Locate the cell with the specified text and output its [x, y] center coordinate. 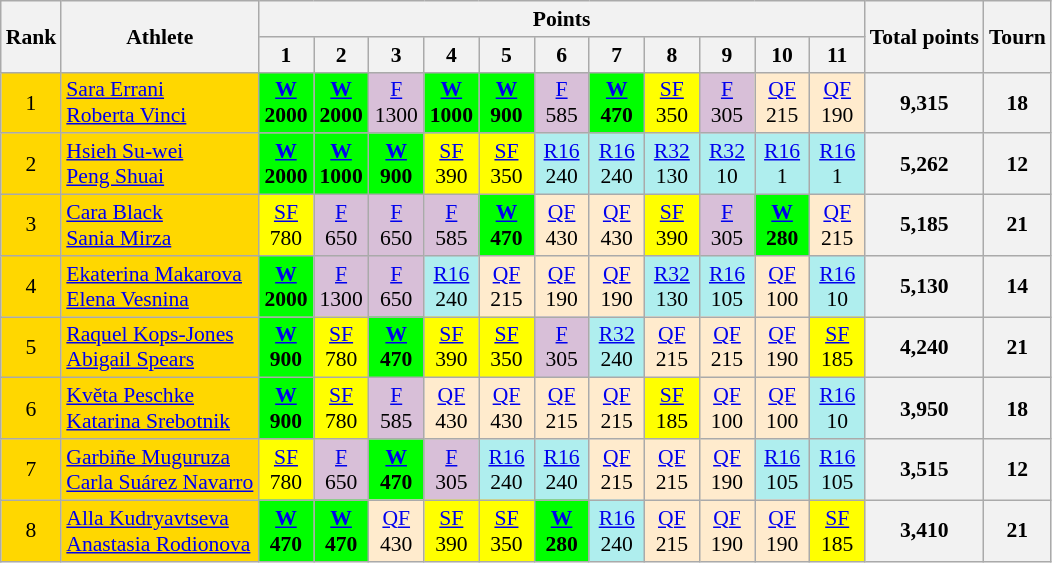
Sara Errani Roberta Vinci [160, 102]
Alla Kudryavtseva Anastasia Rodionova [160, 530]
3,515 [924, 470]
Květa Peschke Katarina Srebotnik [160, 408]
Garbiñe Muguruza Carla Suárez Navarro [160, 470]
R3210 [726, 164]
14 [1018, 286]
Points [561, 19]
Ekaterina Makarova Elena Vesnina [160, 286]
Cara Black Sania Mirza [160, 226]
5,130 [924, 286]
3,950 [924, 408]
Hsieh Su-wei Peng Shuai [160, 164]
4,240 [924, 348]
R32240 [616, 348]
Tourn [1018, 36]
Rank [32, 36]
9 [726, 55]
Total points [924, 36]
5,185 [924, 226]
5,262 [924, 164]
9,315 [924, 102]
Raquel Kops-Jones Abigail Spears [160, 348]
Athlete [160, 36]
11 [838, 55]
10 [782, 55]
3,410 [924, 530]
